Scan for the cell matching the given text and deliver its (X, Y) coordinate at center. 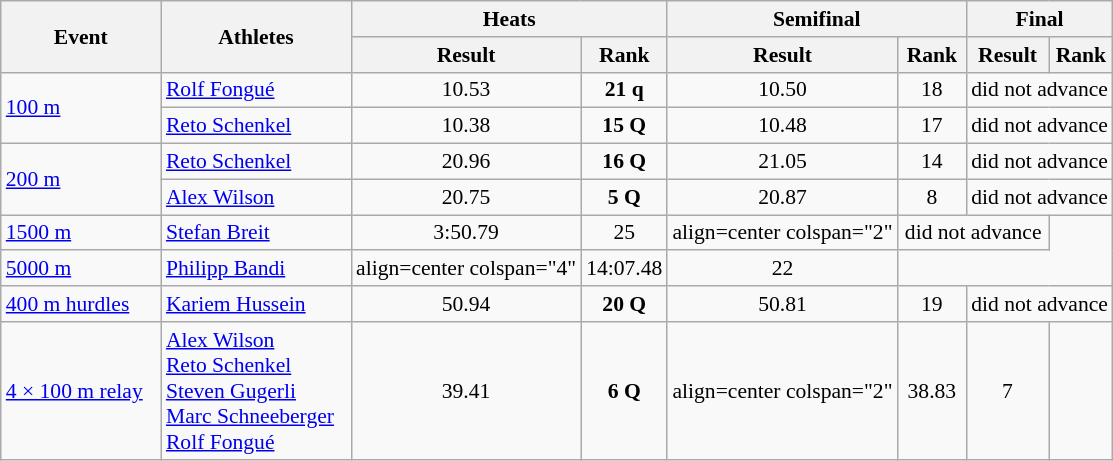
10.50 (782, 90)
400 m hurdles (81, 304)
15 Q (624, 126)
Kariem Hussein (256, 304)
14:07.48 (624, 269)
Rolf Fongué (256, 90)
3:50.79 (466, 233)
50.81 (782, 304)
19 (932, 304)
14 (932, 162)
10.53 (466, 90)
10.38 (466, 126)
Alex WilsonReto SchenkelSteven GugerliMarc SchneebergerRolf Fongué (256, 391)
Athletes (256, 36)
Semifinal (816, 19)
20.96 (466, 162)
Final (1040, 19)
39.41 (466, 391)
100 m (81, 108)
25 (624, 233)
1500 m (81, 233)
21.05 (782, 162)
20 Q (624, 304)
Event (81, 36)
10.48 (782, 126)
Heats (509, 19)
4 × 100 m relay (81, 391)
Philipp Bandi (256, 269)
18 (932, 90)
align=center colspan="4" (466, 269)
21 q (624, 90)
22 (782, 269)
20.87 (782, 197)
200 m (81, 180)
7 (1008, 391)
38.83 (932, 391)
6 Q (624, 391)
16 Q (624, 162)
Stefan Breit (256, 233)
20.75 (466, 197)
5 Q (624, 197)
5000 m (81, 269)
17 (932, 126)
8 (932, 197)
50.94 (466, 304)
Alex Wilson (256, 197)
